Output the (X, Y) coordinate of the center of the cell containing the given text.  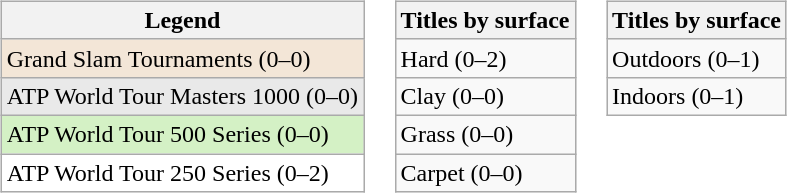
ATP World Tour Masters 1000 (0–0) (182, 96)
Indoors (0–1) (697, 96)
Carpet (0–0) (485, 173)
Outdoors (0–1) (697, 58)
ATP World Tour 250 Series (0–2) (182, 173)
Legend (182, 20)
Grass (0–0) (485, 134)
Hard (0–2) (485, 58)
Grand Slam Tournaments (0–0) (182, 58)
Clay (0–0) (485, 96)
ATP World Tour 500 Series (0–0) (182, 134)
